Identify which cell holds the provided text, then report its (X, Y) central coordinate. 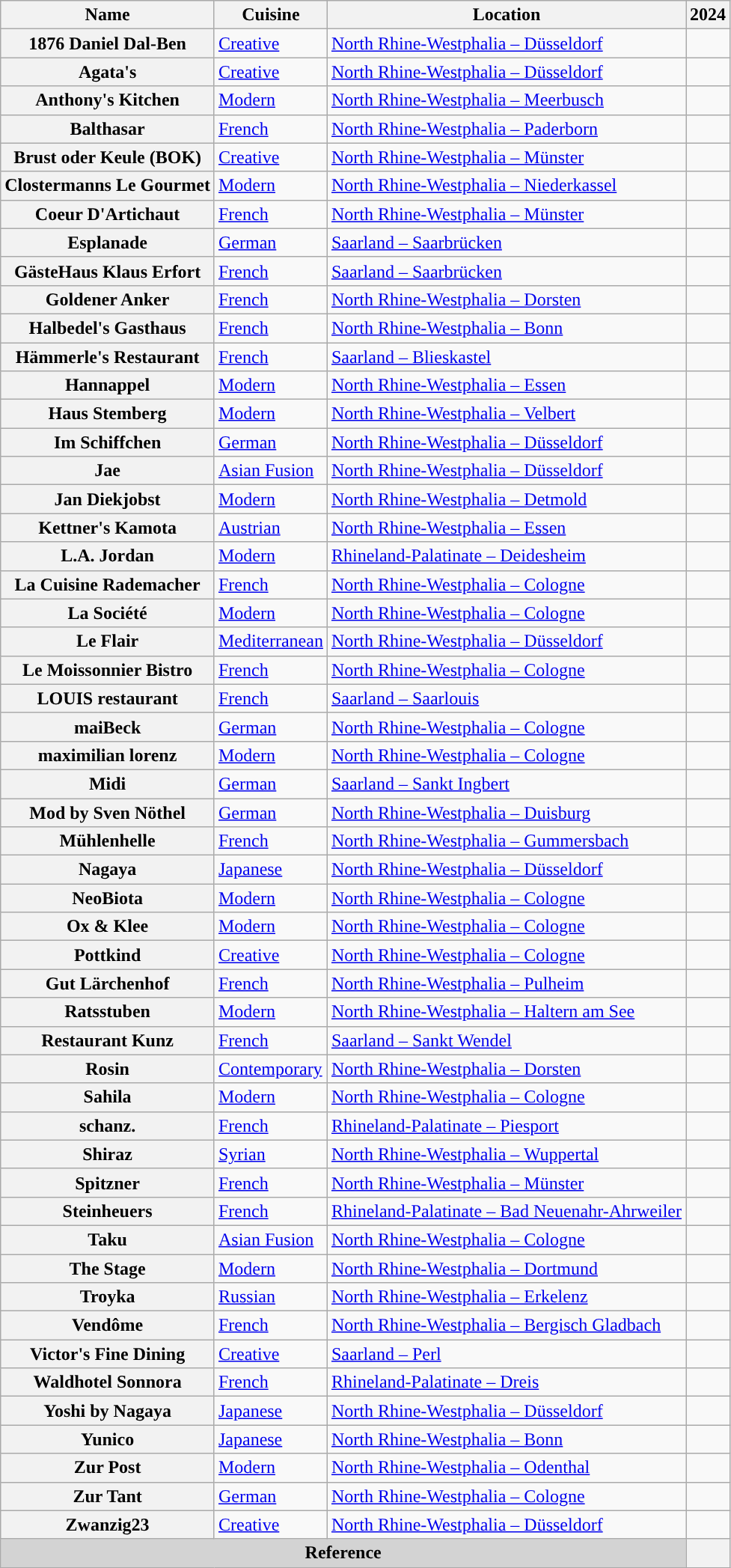
GästeHaus Klaus Erfort (108, 271)
1876 Daniel Dal-Ben (108, 43)
Saarland – Perl (506, 1354)
North Rhine-Westphalia – Gummersbach (506, 841)
NeoBiota (108, 898)
Jae (108, 471)
Ox & Klee (108, 927)
The Stage (108, 1269)
Saarland – Sankt Wendel (506, 1040)
Jan Diekjobst (108, 499)
North Rhine-Westphalia – Bergisch Gladbach (506, 1326)
Goldener Anker (108, 299)
Zur Tant (108, 1496)
Austrian (271, 528)
Russian (271, 1297)
Gut Lärchenhof (108, 983)
Restaurant Kunz (108, 1040)
Rosin (108, 1069)
Haus Stemberg (108, 414)
Taku (108, 1239)
Pottkind (108, 955)
North Rhine-Westphalia – Haltern am See (506, 1012)
Rhineland-Palatinate – Deidesheim (506, 556)
North Rhine-Westphalia – Wuppertal (506, 1154)
Saarland – Blieskastel (506, 357)
North Rhine-Westphalia – Dortmund (506, 1269)
Nagaya (108, 870)
North Rhine-Westphalia – Odenthal (506, 1468)
Steinheuers (108, 1211)
Mediterranean (271, 641)
Hannappel (108, 385)
North Rhine-Westphalia – Pulheim (506, 983)
Name (108, 15)
Agata's (108, 72)
North Rhine-Westphalia – Meerbusch (506, 100)
La Société (108, 613)
North Rhine-Westphalia – Paderborn (506, 129)
North Rhine-Westphalia – Velbert (506, 414)
Halbedel's Gasthaus (108, 328)
Zur Post (108, 1468)
Im Schiffchen (108, 442)
Mod by Sven Nöthel (108, 812)
L.A. Jordan (108, 556)
Midi (108, 784)
Victor's Fine Dining (108, 1354)
Brust oder Keule (BOK) (108, 157)
Coeur D'Artichaut (108, 214)
Vendôme (108, 1326)
North Rhine-Westphalia – Erkelenz (506, 1297)
North Rhine-Westphalia – Duisburg (506, 812)
Kettner's Kamota (108, 528)
Troyka (108, 1297)
Syrian (271, 1154)
North Rhine-Westphalia – Detmold (506, 499)
Yoshi by Nagaya (108, 1411)
Shiraz (108, 1154)
Rhineland-Palatinate – Dreis (506, 1382)
Anthony's Kitchen (108, 100)
Saarland – Sankt Ingbert (506, 784)
2024 (708, 15)
Cuisine (271, 15)
Saarland – Saarlouis (506, 698)
Yunico (108, 1439)
maiBeck (108, 727)
Reference (343, 1553)
Clostermanns Le Gourmet (108, 186)
Rhineland-Palatinate – Bad Neuenahr-Ahrweiler (506, 1211)
Sahila (108, 1097)
Zwanzig23 (108, 1525)
LOUIS restaurant (108, 698)
schanz. (108, 1126)
Rhineland-Palatinate – Piesport (506, 1126)
Contemporary (271, 1069)
Mühlenhelle (108, 841)
Ratsstuben (108, 1012)
La Cuisine Rademacher (108, 585)
North Rhine-Westphalia – Niederkassel (506, 186)
Location (506, 15)
Waldhotel Sonnora (108, 1382)
Esplanade (108, 242)
Spitzner (108, 1183)
Le Moissonnier Bistro (108, 670)
Le Flair (108, 641)
maximilian lorenz (108, 755)
Balthasar (108, 129)
Hämmerle's Restaurant (108, 357)
